Search for the cell housing the specified text and yield its (X, Y) center coordinate. 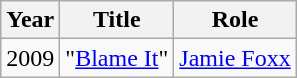
2009 (30, 58)
Year (30, 20)
"Blame It" (117, 58)
Title (117, 20)
Jamie Foxx (235, 58)
Role (235, 20)
